Scan for the cell matching the given text and deliver its (x, y) coordinate at center. 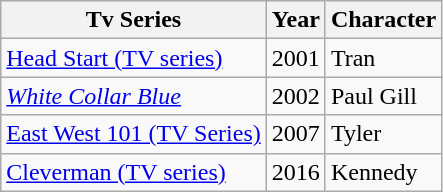
Kennedy (383, 172)
Paul Gill (383, 96)
2016 (296, 172)
Tran (383, 58)
2002 (296, 96)
Cleverman (TV series) (134, 172)
Head Start (TV series) (134, 58)
Tyler (383, 134)
Character (383, 20)
East West 101 (TV Series) (134, 134)
Year (296, 20)
2007 (296, 134)
Tv Series (134, 20)
2001 (296, 58)
White Collar Blue (134, 96)
